Detect which cell encompasses the target text, then output its [X, Y] center coordinate. 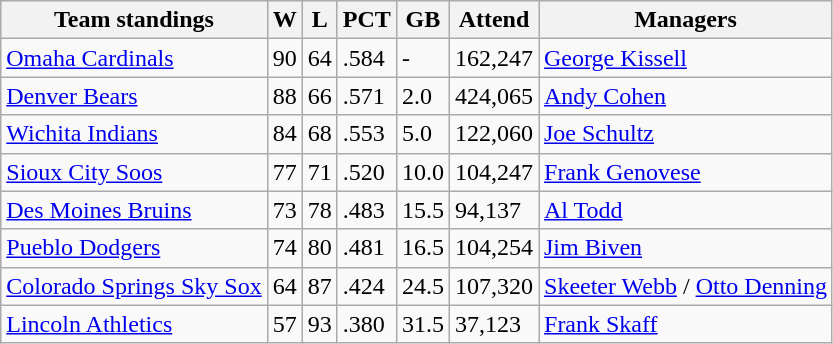
L [320, 20]
Managers [685, 20]
57 [284, 324]
88 [284, 96]
Joe Schultz [685, 134]
.481 [366, 248]
Des Moines Bruins [134, 210]
Pueblo Dodgers [134, 248]
74 [284, 248]
PCT [366, 20]
162,247 [494, 58]
.571 [366, 96]
Denver Bears [134, 96]
George Kissell [685, 58]
Omaha Cardinals [134, 58]
.520 [366, 172]
10.0 [422, 172]
68 [320, 134]
24.5 [422, 286]
37,123 [494, 324]
78 [320, 210]
.380 [366, 324]
104,247 [494, 172]
15.5 [422, 210]
Jim Biven [685, 248]
.553 [366, 134]
Frank Skaff [685, 324]
77 [284, 172]
.483 [366, 210]
.424 [366, 286]
107,320 [494, 286]
Sioux City Soos [134, 172]
5.0 [422, 134]
80 [320, 248]
16.5 [422, 248]
90 [284, 58]
Skeeter Webb / Otto Denning [685, 286]
84 [284, 134]
94,137 [494, 210]
Team standings [134, 20]
Attend [494, 20]
.584 [366, 58]
Wichita Indians [134, 134]
2.0 [422, 96]
Al Todd [685, 210]
93 [320, 324]
122,060 [494, 134]
Frank Genovese [685, 172]
- [422, 58]
Andy Cohen [685, 96]
Lincoln Athletics [134, 324]
31.5 [422, 324]
87 [320, 286]
W [284, 20]
424,065 [494, 96]
104,254 [494, 248]
GB [422, 20]
71 [320, 172]
Colorado Springs Sky Sox [134, 286]
66 [320, 96]
73 [284, 210]
